Return [X, Y] of the center of cell containing provided text 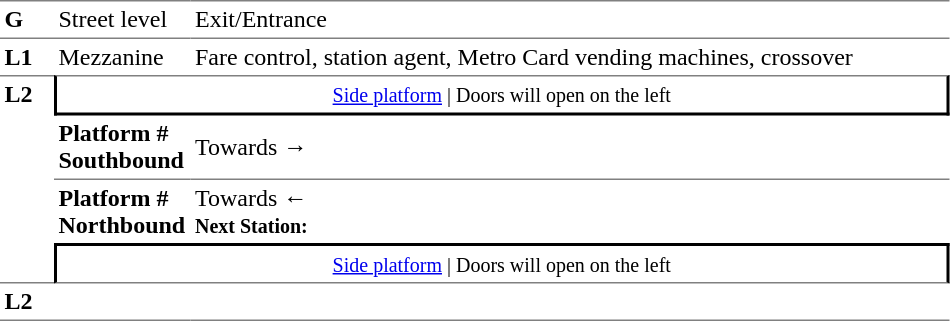
Towards → [570, 148]
Platform #Southbound [122, 148]
Mezzanine [122, 57]
Exit/Entrance [570, 20]
G [27, 20]
Fare control, station agent, Metro Card vending machines, crossover [570, 57]
Street level [122, 20]
Platform #Northbound [122, 212]
L2 [27, 179]
Towards ← Next Station: [570, 212]
L1 [27, 57]
